Find where the given text appears and provide that cell's center as (x, y) coordinate. 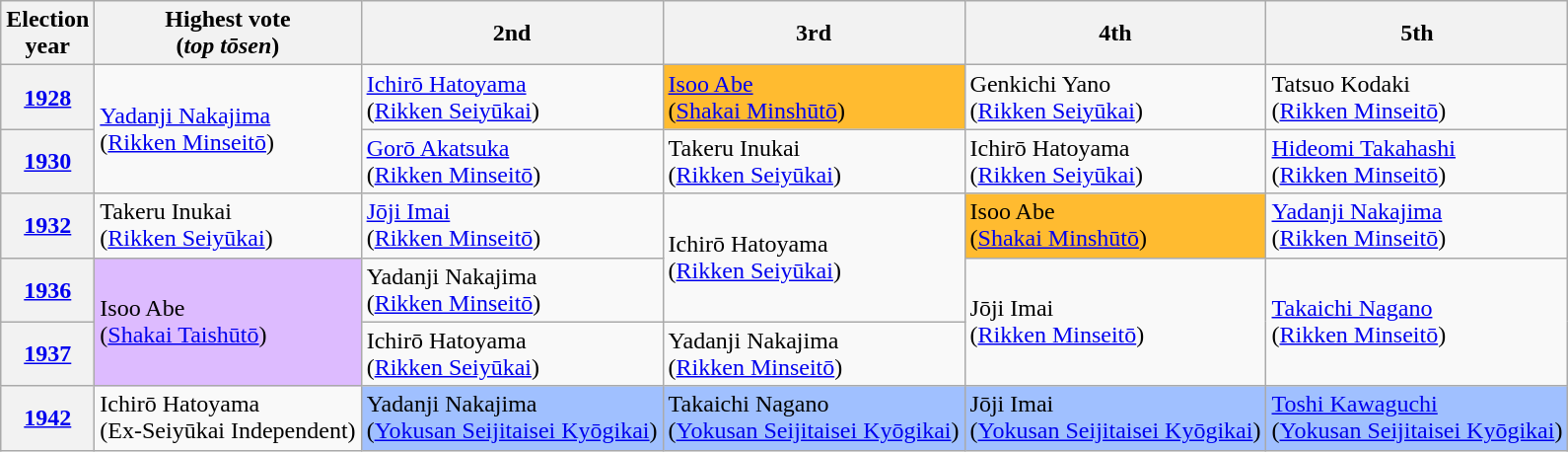
3rd (814, 34)
Takaichi Nagano (Rikken Minseitō) (1417, 322)
1942 (47, 418)
2nd (512, 34)
1930 (47, 162)
Electionyear (47, 34)
Toshi Kawaguchi (Yokusan Seijitaisei Kyōgikai) (1417, 418)
Genkichi Yano (Rikken Seiyūkai) (1115, 97)
Ichirō Hatoyama (Ex-Seiyūkai Independent) (228, 418)
Highest vote(top tōsen) (228, 34)
Takaichi Nagano (Yokusan Seijitaisei Kyōgikai) (814, 418)
1936 (47, 290)
Hideomi Takahashi (Rikken Minseitō) (1417, 162)
5th (1417, 34)
Gorō Akatsuka (Rikken Minseitō) (512, 162)
4th (1115, 34)
Tatsuo Kodaki (Rikken Minseitō) (1417, 97)
Yadanji Nakajima (Yokusan Seijitaisei Kyōgikai) (512, 418)
1937 (47, 353)
1928 (47, 97)
1932 (47, 225)
Jōji Imai (Yokusan Seijitaisei Kyōgikai) (1115, 418)
Isoo Abe (Shakai Taishūtō) (228, 322)
